Find where the given text appears and provide that cell's center as (X, Y) coordinate. 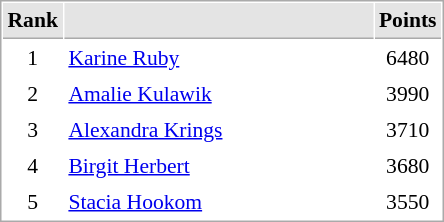
3990 (408, 93)
1 (32, 57)
3550 (408, 201)
5 (32, 201)
4 (32, 165)
Alexandra Krings (218, 129)
3680 (408, 165)
Birgit Herbert (218, 165)
6480 (408, 57)
3 (32, 129)
3710 (408, 129)
Rank (32, 21)
Karine Ruby (218, 57)
2 (32, 93)
Amalie Kulawik (218, 93)
Points (408, 21)
Stacia Hookom (218, 201)
